Determine the (X, Y) coordinate at the center of the cell enclosing the given text.  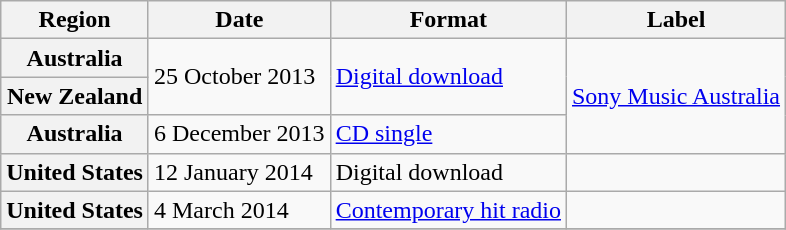
Label (676, 20)
12 January 2014 (239, 172)
Format (448, 20)
6 December 2013 (239, 134)
Sony Music Australia (676, 96)
25 October 2013 (239, 77)
4 March 2014 (239, 210)
Date (239, 20)
CD single (448, 134)
Contemporary hit radio (448, 210)
New Zealand (75, 96)
Region (75, 20)
